Return the [x, y] coordinate for the center point of the cell that contains the specified text.  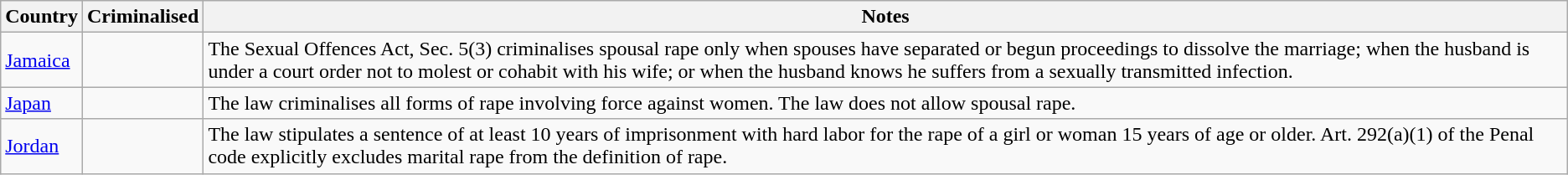
Jamaica [42, 60]
The law criminalises all forms of rape involving force against women. The law does not allow spousal rape. [885, 103]
Jordan [42, 146]
Country [42, 17]
Criminalised [142, 17]
Japan [42, 103]
Notes [885, 17]
